Scan for the cell matching the given text and deliver its [X, Y] coordinate at center. 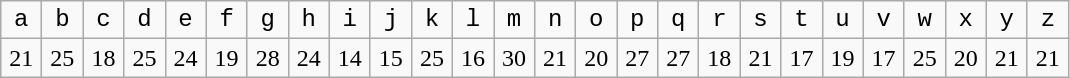
g [268, 20]
16 [472, 58]
n [556, 20]
h [308, 20]
x [966, 20]
e [186, 20]
p [638, 20]
y [1006, 20]
s [760, 20]
i [350, 20]
w [924, 20]
z [1048, 20]
r [720, 20]
15 [390, 58]
l [472, 20]
a [22, 20]
30 [514, 58]
b [62, 20]
d [144, 20]
f [226, 20]
q [678, 20]
m [514, 20]
o [596, 20]
28 [268, 58]
14 [350, 58]
j [390, 20]
u [842, 20]
c [104, 20]
k [432, 20]
t [802, 20]
v [884, 20]
